For the text-containing cell, return its midpoint in (x, y) coordinate format. 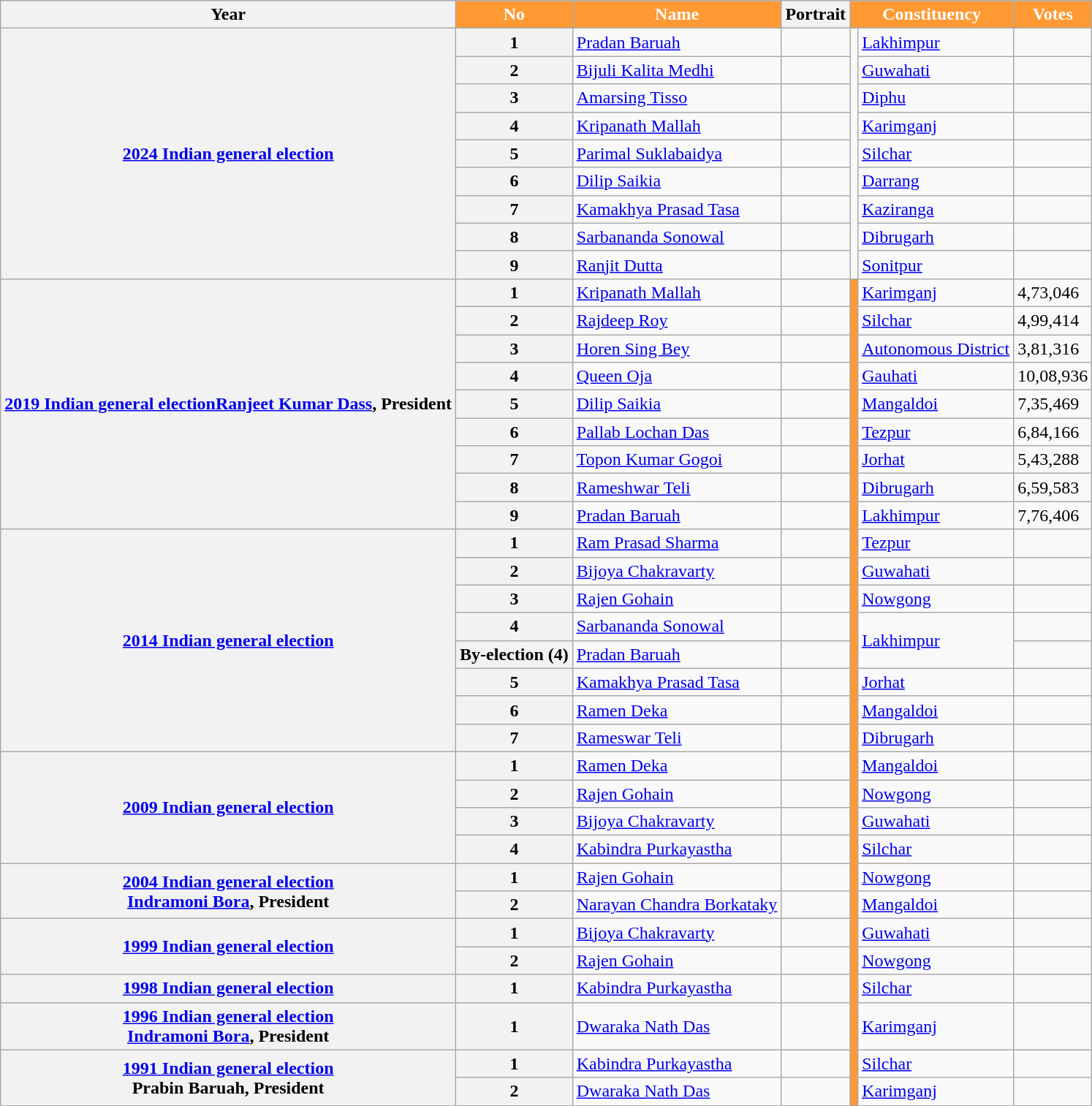
Portrait (816, 15)
Horen Sing Bey (677, 349)
2009 Indian general election (228, 807)
5,43,288 (1053, 460)
4,73,046 (1053, 292)
Name (677, 15)
2014 Indian general election (228, 640)
No (515, 15)
By-election (4) (515, 654)
Parimal Suklabaidya (677, 154)
7,35,469 (1053, 404)
4,99,414 (1053, 320)
1996 Indian general electionIndramoni Bora, President (228, 1026)
Ram Prasad Sharma (677, 543)
Year (228, 15)
10,08,936 (1053, 376)
2019 Indian general electionRanjeet Kumar Dass, President (228, 404)
Constituency (932, 15)
Kaziranga (936, 209)
Queen Oja (677, 376)
2004 Indian general electionIndramoni Bora, President (228, 891)
Diphu (936, 98)
Rameswar Teli (677, 738)
Ranjit Dutta (677, 265)
1999 Indian general election (228, 947)
Autonomous District (936, 349)
6,59,583 (1053, 488)
1991 Indian general electionPrabin Baruah, President (228, 1077)
Topon Kumar Gogoi (677, 460)
3,81,316 (1053, 349)
6,84,166 (1053, 432)
Gauhati (936, 376)
Amarsing Tisso (677, 98)
Narayan Chandra Borkataky (677, 905)
Sonitpur (936, 265)
Pallab Lochan Das (677, 432)
Bijuli Kalita Medhi (677, 70)
Votes (1053, 15)
7,76,406 (1053, 515)
Rajdeep Roy (677, 320)
1998 Indian general election (228, 988)
2024 Indian general election (228, 154)
Rameshwar Teli (677, 488)
Darrang (936, 181)
